Scan for the cell matching the given text and deliver its [X, Y] coordinate at center. 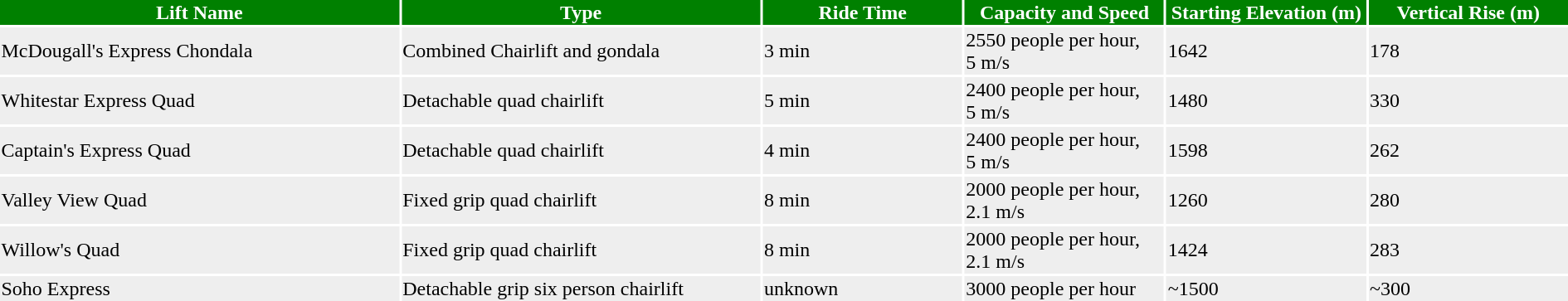
1480 [1266, 101]
Vertical Rise (m) [1468, 12]
Captain's Express Quad [199, 151]
330 [1468, 101]
1424 [1266, 250]
1598 [1266, 151]
3 min [862, 51]
262 [1468, 151]
McDougall's Express Chondala [199, 51]
unknown [862, 289]
Type [581, 12]
3000 people per hour [1064, 289]
~1500 [1266, 289]
Starting Elevation (m) [1266, 12]
283 [1468, 250]
~300 [1468, 289]
280 [1468, 201]
2550 people per hour, 5 m/s [1064, 51]
Detachable grip six person chairlift [581, 289]
178 [1468, 51]
Capacity and Speed [1064, 12]
4 min [862, 151]
Valley View Quad [199, 201]
1642 [1266, 51]
Willow's Quad [199, 250]
1260 [1266, 201]
Whitestar Express Quad [199, 101]
Ride Time [862, 12]
Soho Express [199, 289]
Combined Chairlift and gondala [581, 51]
5 min [862, 101]
Lift Name [199, 12]
